Determine the (X, Y) coordinate at the center of the cell enclosing the given text.  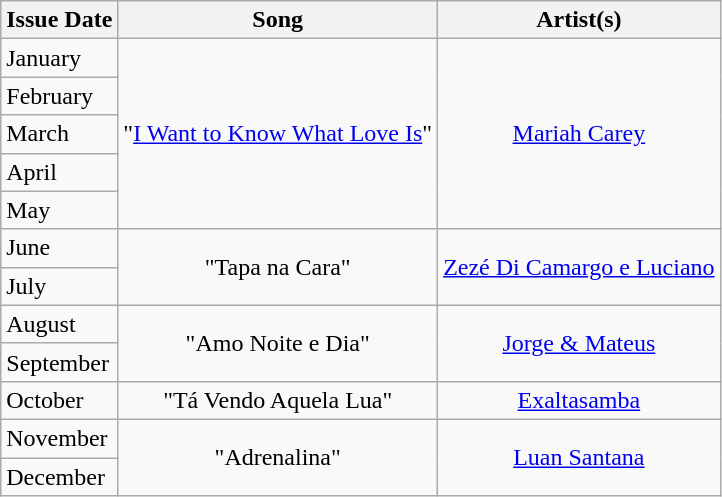
Luan Santana (580, 457)
Artist(s) (580, 20)
January (60, 58)
Mariah Carey (580, 134)
May (60, 210)
July (60, 286)
"Tá Vendo Aquela Lua" (278, 400)
November (60, 438)
"Tapa na Cara" (278, 267)
June (60, 248)
"Adrenalina" (278, 457)
"Amo Noite e Dia" (278, 343)
August (60, 324)
April (60, 172)
Jorge & Mateus (580, 343)
October (60, 400)
"I Want to Know What Love Is" (278, 134)
Issue Date (60, 20)
Song (278, 20)
Zezé Di Camargo e Luciano (580, 267)
Exaltasamba (580, 400)
December (60, 477)
March (60, 134)
September (60, 362)
February (60, 96)
